Extract the (X, Y) coordinate from the center of the cell holding the provided text.  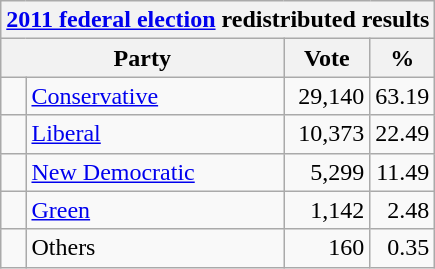
% (402, 58)
1,142 (327, 210)
5,299 (327, 172)
Others (155, 248)
2011 federal election redistributed results (218, 20)
160 (327, 248)
2.48 (402, 210)
11.49 (402, 172)
22.49 (402, 134)
Vote (327, 58)
29,140 (327, 96)
63.19 (402, 96)
Conservative (155, 96)
Green (155, 210)
0.35 (402, 248)
Liberal (155, 134)
New Democratic (155, 172)
Party (142, 58)
10,373 (327, 134)
